Extract the [X, Y] coordinate from the center of the cell holding the provided text.  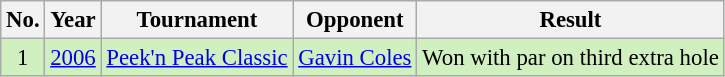
Won with par on third extra hole [570, 58]
1 [23, 58]
Result [570, 20]
No. [23, 20]
Opponent [355, 20]
Peek'n Peak Classic [197, 58]
Gavin Coles [355, 58]
Year [73, 20]
Tournament [197, 20]
2006 [73, 58]
